Scan for the cell matching the given text and deliver its [X, Y] coordinate at center. 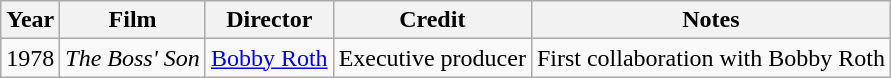
First collaboration with Bobby Roth [710, 58]
Credit [432, 20]
Film [133, 20]
Director [269, 20]
Executive producer [432, 58]
Notes [710, 20]
Bobby Roth [269, 58]
The Boss' Son [133, 58]
Year [30, 20]
1978 [30, 58]
